Determine the [X, Y] coordinate at the center of the cell enclosing the given text.  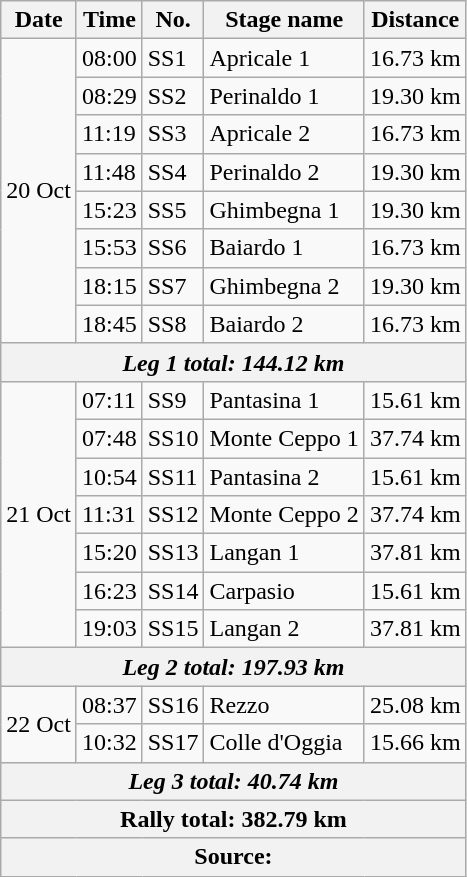
Monte Ceppo 2 [284, 515]
21 Oct [39, 514]
11:31 [109, 515]
Baiardo 1 [284, 248]
10:54 [109, 477]
Apricale 1 [284, 58]
SS12 [173, 515]
SS2 [173, 96]
SS15 [173, 629]
07:11 [109, 400]
Distance [415, 20]
15:20 [109, 553]
SS1 [173, 58]
SS16 [173, 705]
SS11 [173, 477]
Langan 2 [284, 629]
Carpasio [284, 591]
15.66 km [415, 743]
10:32 [109, 743]
SS17 [173, 743]
19:03 [109, 629]
SS3 [173, 134]
Monte Ceppo 1 [284, 438]
Apricale 2 [284, 134]
Baiardo 2 [284, 324]
16:23 [109, 591]
22 Oct [39, 724]
SS5 [173, 210]
11:48 [109, 172]
No. [173, 20]
08:00 [109, 58]
Perinaldo 2 [284, 172]
Ghimbegna 2 [284, 286]
18:15 [109, 286]
Pantasina 1 [284, 400]
18:45 [109, 324]
Leg 2 total: 197.93 km [234, 667]
SS4 [173, 172]
Date [39, 20]
SS14 [173, 591]
SS10 [173, 438]
SS9 [173, 400]
20 Oct [39, 191]
Leg 3 total: 40.74 km [234, 781]
Time [109, 20]
08:29 [109, 96]
Rezzo [284, 705]
Rally total: 382.79 km [234, 819]
Perinaldo 1 [284, 96]
25.08 km [415, 705]
Stage name [284, 20]
SS13 [173, 553]
Source: [234, 857]
07:48 [109, 438]
15:53 [109, 248]
SS8 [173, 324]
Leg 1 total: 144.12 km [234, 362]
Langan 1 [284, 553]
08:37 [109, 705]
11:19 [109, 134]
Ghimbegna 1 [284, 210]
SS6 [173, 248]
SS7 [173, 286]
Colle d'Oggia [284, 743]
15:23 [109, 210]
Pantasina 2 [284, 477]
